Capture the cell that displays the provided text and extract its [X, Y] central coordinate. 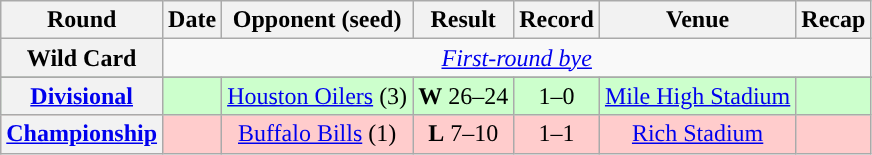
Round [82, 20]
Recap [834, 20]
Buffalo Bills (1) [318, 134]
Rich Stadium [697, 134]
Wild Card [82, 58]
Result [464, 20]
1–0 [557, 96]
1–1 [557, 134]
L 7–10 [464, 134]
Opponent (seed) [318, 20]
First-round bye [517, 58]
Divisional [82, 96]
Venue [697, 20]
Record [557, 20]
Championship [82, 134]
Houston Oilers (3) [318, 96]
Mile High Stadium [697, 96]
Date [192, 20]
W 26–24 [464, 96]
